Scan for the cell matching the given text and deliver its [X, Y] coordinate at center. 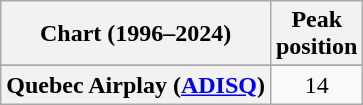
Peakposition [316, 34]
Quebec Airplay (ADISQ) [136, 85]
14 [316, 85]
Chart (1996–2024) [136, 34]
